Return (x, y) of the center of cell containing provided text 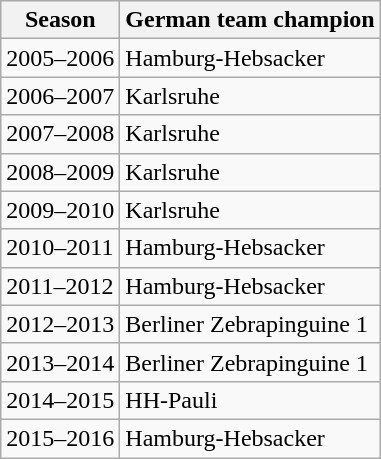
2015–2016 (60, 438)
2006–2007 (60, 96)
2011–2012 (60, 286)
2005–2006 (60, 58)
2013–2014 (60, 362)
2007–2008 (60, 134)
2014–2015 (60, 400)
HH-Pauli (250, 400)
2010–2011 (60, 248)
German team champion (250, 20)
2012–2013 (60, 324)
2008–2009 (60, 172)
Season (60, 20)
2009–2010 (60, 210)
